Identify which cell holds the provided text, then report its [x, y] central coordinate. 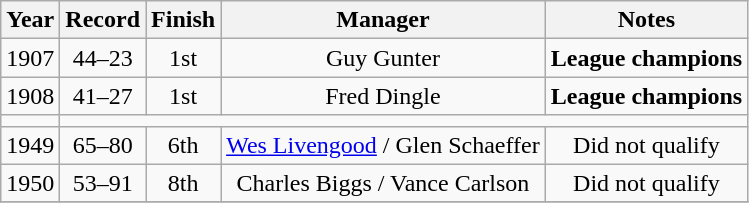
1908 [30, 96]
Guy Gunter [384, 58]
44–23 [103, 58]
53–91 [103, 183]
Wes Livengood / Glen Schaeffer [384, 145]
Manager [384, 20]
1949 [30, 145]
Year [30, 20]
65–80 [103, 145]
Record [103, 20]
Notes [646, 20]
1907 [30, 58]
6th [184, 145]
41–27 [103, 96]
8th [184, 183]
Finish [184, 20]
Fred Dingle [384, 96]
1950 [30, 183]
Charles Biggs / Vance Carlson [384, 183]
